Determine the (X, Y) coordinate at the center of the cell enclosing the given text.  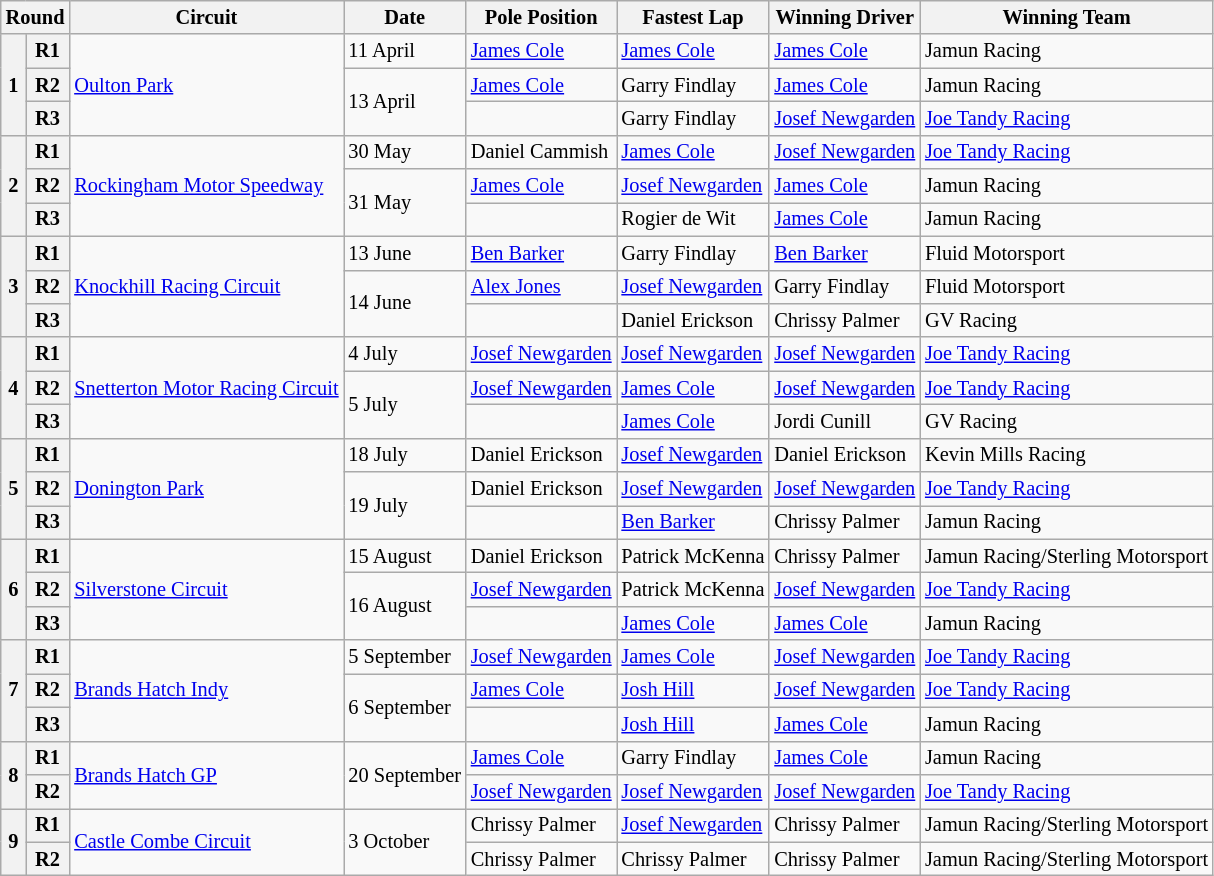
16 August (405, 606)
1 (14, 84)
Round (36, 17)
Silverstone Circuit (206, 590)
5 July (405, 404)
Alex Jones (542, 287)
Rogier de Wit (692, 219)
Kevin Mills Racing (1066, 455)
14 June (405, 304)
5 September (405, 657)
Pole Position (542, 17)
15 August (405, 556)
7 (14, 690)
30 May (405, 152)
6 (14, 590)
Brands Hatch Indy (206, 690)
Brands Hatch GP (206, 774)
Castle Combe Circuit (206, 842)
Jordi Cunill (844, 421)
11 April (405, 51)
3 October (405, 842)
13 April (405, 102)
Rockingham Motor Speedway (206, 186)
13 June (405, 253)
Oulton Park (206, 84)
Circuit (206, 17)
5 (14, 488)
Fastest Lap (692, 17)
18 July (405, 455)
Daniel Cammish (542, 152)
Knockhill Racing Circuit (206, 286)
Snetterton Motor Racing Circuit (206, 388)
Winning Team (1066, 17)
Date (405, 17)
Donington Park (206, 488)
3 (14, 286)
9 (14, 842)
31 May (405, 202)
Winning Driver (844, 17)
8 (14, 774)
4 (14, 388)
6 September (405, 706)
20 September (405, 774)
4 July (405, 354)
19 July (405, 506)
2 (14, 186)
